Capture the cell that displays the provided text and extract its [X, Y] central coordinate. 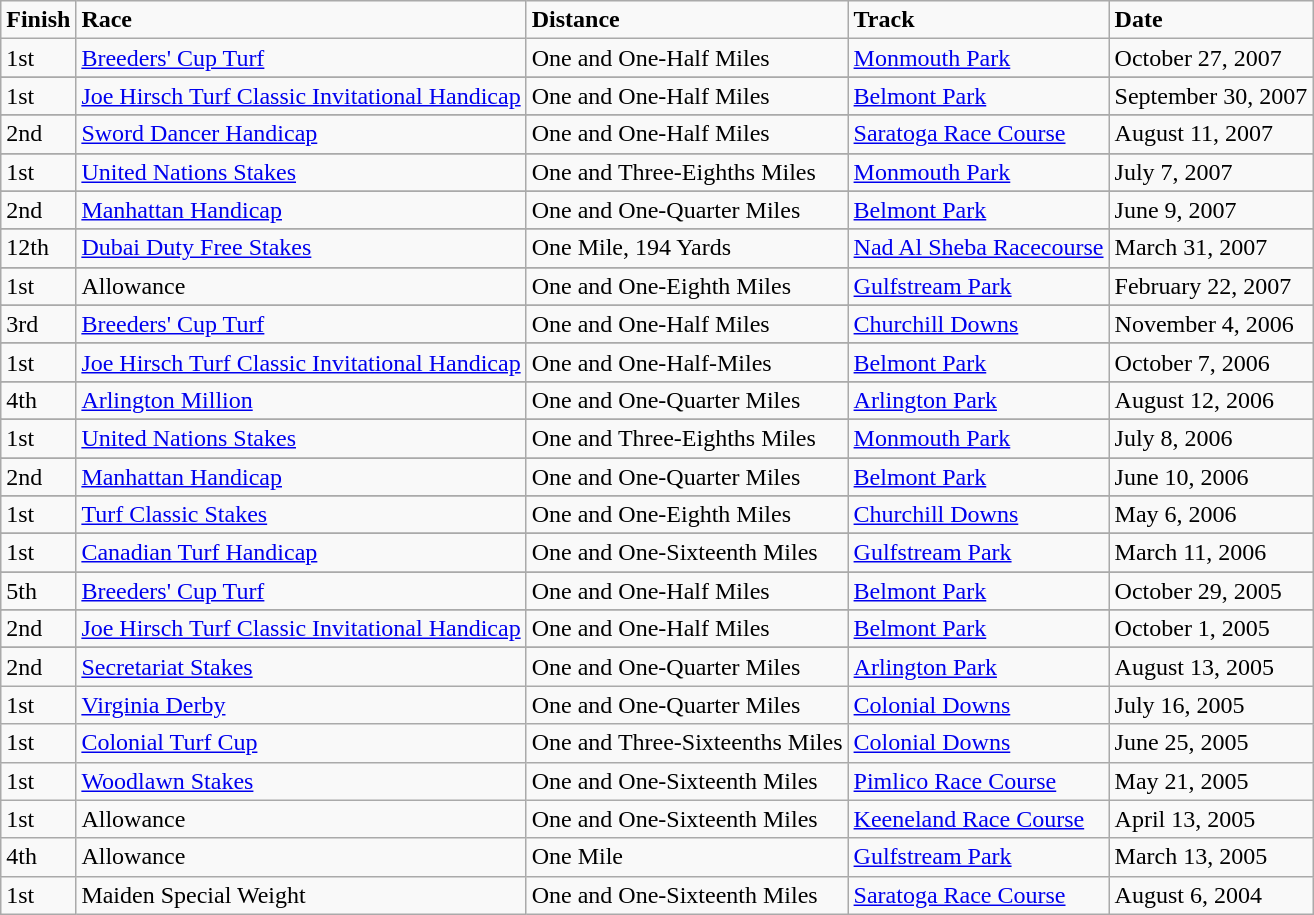
5th [38, 591]
One and One-Half-Miles [687, 362]
August 13, 2005 [1211, 667]
Race [301, 20]
12th [38, 248]
Finish [38, 20]
July 16, 2005 [1211, 705]
Track [978, 20]
Pimlico Race Course [978, 781]
April 13, 2005 [1211, 819]
Turf Classic Stakes [301, 515]
March 11, 2006 [1211, 553]
June 9, 2007 [1211, 210]
February 22, 2007 [1211, 286]
May 6, 2006 [1211, 515]
October 1, 2005 [1211, 629]
August 12, 2006 [1211, 400]
Secretariat Stakes [301, 667]
August 11, 2007 [1211, 134]
Dubai Duty Free Stakes [301, 248]
July 8, 2006 [1211, 438]
June 10, 2006 [1211, 477]
One Mile [687, 857]
September 30, 2007 [1211, 96]
October 27, 2007 [1211, 58]
March 31, 2007 [1211, 248]
November 4, 2006 [1211, 324]
October 7, 2006 [1211, 362]
Arlington Million [301, 400]
October 29, 2005 [1211, 591]
August 6, 2004 [1211, 895]
Virginia Derby [301, 705]
June 25, 2005 [1211, 743]
Maiden Special Weight [301, 895]
Date [1211, 20]
Sword Dancer Handicap [301, 134]
Canadian Turf Handicap [301, 553]
Keeneland Race Course [978, 819]
March 13, 2005 [1211, 857]
3rd [38, 324]
Colonial Turf Cup [301, 743]
Distance [687, 20]
Nad Al Sheba Racecourse [978, 248]
One and Three-Sixteenths Miles [687, 743]
July 7, 2007 [1211, 172]
May 21, 2005 [1211, 781]
Woodlawn Stakes [301, 781]
One Mile, 194 Yards [687, 248]
